Provide the [X, Y] coordinate of the cell's center where the given text is located.  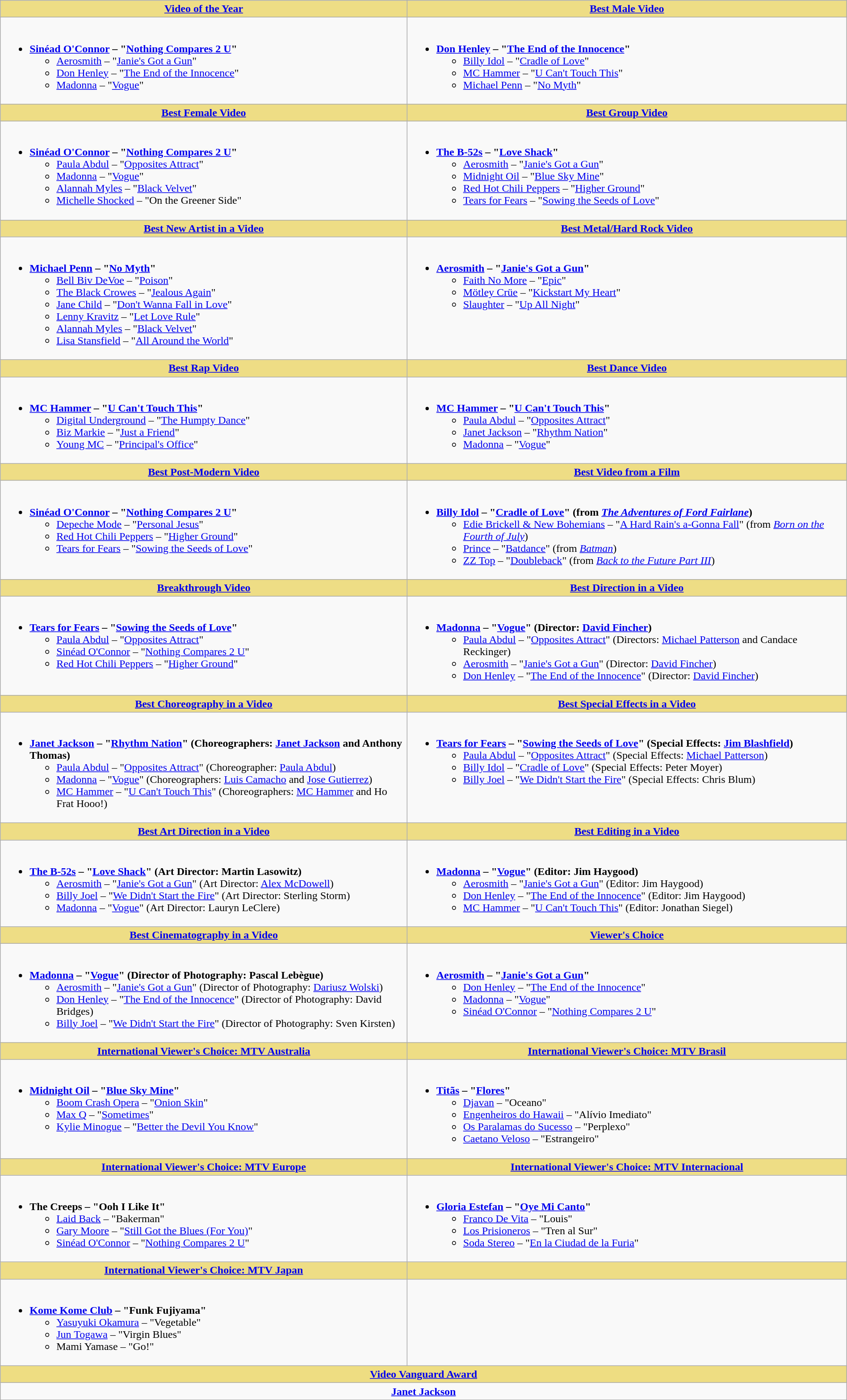
Video of the Year [204, 9]
Aerosmith – "Janie's Got a Gun"Don Henley – "The End of the Innocence"Madonna – "Vogue"Sinéad O'Connor – "Nothing Compares 2 U" [627, 993]
Best Rap Video [204, 368]
International Viewer's Choice: MTV Japan [204, 1270]
Best Group Video [627, 113]
Video Vanguard Award [423, 1374]
Best Choreography in a Video [204, 704]
Best Art Direction in a Video [204, 832]
Best Dance Video [627, 368]
Don Henley – "The End of the Innocence"Billy Idol – "Cradle of Love"MC Hammer – "U Can't Touch This"Michael Penn – "No Myth" [627, 61]
Best Post-Modern Video [204, 472]
Sinéad O'Connor – "Nothing Compares 2 U"Aerosmith – "Janie's Got a Gun"Don Henley – "The End of the Innocence"Madonna – "Vogue" [204, 61]
International Viewer's Choice: MTV Australia [204, 1051]
Titãs – "Flores"Djavan – "Oceano"Engenheiros do Hawaii – "Alívio Imediato"Os Paralamas do Sucesso – "Perplexo"Caetano Veloso – "Estrangeiro" [627, 1109]
Best Direction in a Video [627, 588]
Best Video from a Film [627, 472]
MC Hammer – "U Can't Touch This"Paula Abdul – "Opposites Attract"Janet Jackson – "Rhythm Nation"Madonna – "Vogue" [627, 420]
MC Hammer – "U Can't Touch This"Digital Underground – "The Humpty Dance"Biz Markie – "Just a Friend"Young MC – "Principal's Office" [204, 420]
Best New Artist in a Video [204, 228]
The Creeps – "Ooh I Like It"Laid Back – "Bakerman"Gary Moore – "Still Got the Blues (For You)"Sinéad O'Connor – "Nothing Compares 2 U" [204, 1219]
International Viewer's Choice: MTV Brasil [627, 1051]
Best Cinematography in a Video [204, 935]
Midnight Oil – "Blue Sky Mine"Boom Crash Opera – "Onion Skin"Max Q – "Sometimes"Kylie Minogue – "Better the Devil You Know" [204, 1109]
International Viewer's Choice: MTV Europe [204, 1167]
Janet Jackson [423, 1391]
Best Metal/Hard Rock Video [627, 228]
Kome Kome Club – "Funk Fujiyama"Yasuyuki Okamura – "Vegetable"Jun Togawa – "Virgin Blues"Mami Yamase – "Go!" [204, 1322]
Best Editing in a Video [627, 832]
Best Female Video [204, 113]
International Viewer's Choice: MTV Internacional [627, 1167]
Breakthrough Video [204, 588]
Best Male Video [627, 9]
Gloria Estefan – "Oye Mi Canto"Franco De Vita – "Louis"Los Prisioneros – "Tren al Sur"Soda Stereo – "En la Ciudad de la Furia" [627, 1219]
Aerosmith – "Janie's Got a Gun"Faith No More – "Epic"Mötley Crüe – "Kickstart My Heart"Slaughter – "Up All Night" [627, 298]
Best Special Effects in a Video [627, 704]
Viewer's Choice [627, 935]
